Extract the [x, y] coordinate from the center of the cell holding the provided text.  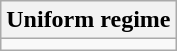
Uniform regime [88, 20]
